Determine the [x, y] coordinate at the center of the cell enclosing the given text.  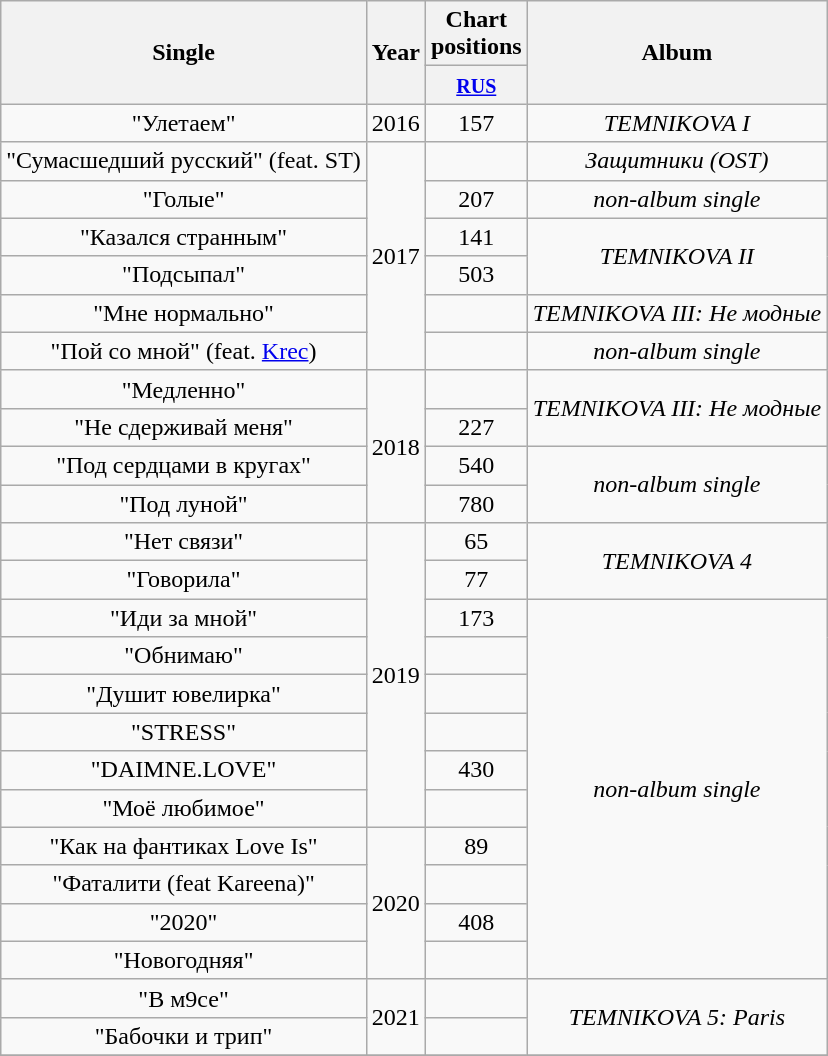
TEMNIKOVA 4 [676, 561]
"Иди за мной" [184, 618]
"Голые" [184, 199]
"Не сдерживай меня" [184, 427]
"Душит ювелирка" [184, 694]
157 [476, 123]
2016 [396, 123]
141 [476, 237]
RUS [476, 85]
2021 [396, 1017]
65 [476, 542]
"Говорила" [184, 580]
"Фаталити (feat Kareena)" [184, 884]
77 [476, 580]
"Казался странным" [184, 237]
Защитники (OST) [676, 161]
"Обнимаю" [184, 656]
"Подсыпал" [184, 275]
2019 [396, 675]
"Под луной" [184, 503]
"В м9се" [184, 998]
"Нет связи" [184, 542]
"Пой со мной" (feat. Krec) [184, 351]
89 [476, 846]
Single [184, 52]
2018 [396, 446]
173 [476, 618]
"Улетаем" [184, 123]
Album [676, 52]
"Мне нормально" [184, 313]
TEMNIKOVA 5: Paris [676, 1017]
"Как на фантиках Love Is" [184, 846]
"2020" [184, 922]
"STRESS" [184, 732]
430 [476, 770]
"Новогодняя" [184, 960]
"Сумасшедший русский" (feat. ST) [184, 161]
"Медленно" [184, 389]
408 [476, 922]
540 [476, 465]
TEMNIKOVA II [676, 256]
Year [396, 52]
"Под сердцами в кругах" [184, 465]
"Бабочки и трип" [184, 1036]
TEMNIKOVA I [676, 123]
503 [476, 275]
2017 [396, 256]
227 [476, 427]
2020 [396, 903]
"DAIMNE.LOVE" [184, 770]
"Моё любимое" [184, 808]
207 [476, 199]
780 [476, 503]
Chart positions [476, 34]
